Capture the cell that displays the provided text and extract its (x, y) central coordinate. 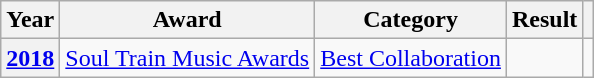
Best Collaboration (411, 58)
Soul Train Music Awards (188, 58)
Year (30, 20)
Result (544, 20)
Award (188, 20)
2018 (30, 58)
Category (411, 20)
